From the cell containing the given text, extract its center point as (x, y) coordinate. 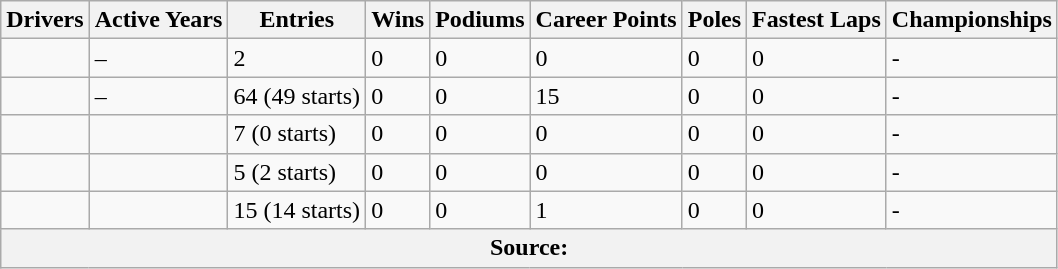
Fastest Laps (817, 20)
15 (606, 96)
Active Years (158, 20)
Career Points (606, 20)
15 (14 starts) (297, 210)
Entries (297, 20)
Drivers (45, 20)
Podiums (480, 20)
2 (297, 58)
64 (49 starts) (297, 96)
Wins (398, 20)
5 (2 starts) (297, 172)
7 (0 starts) (297, 134)
Championships (972, 20)
Poles (714, 20)
Source: (530, 248)
1 (606, 210)
